From the cell containing the given text, extract its center point as (x, y) coordinate. 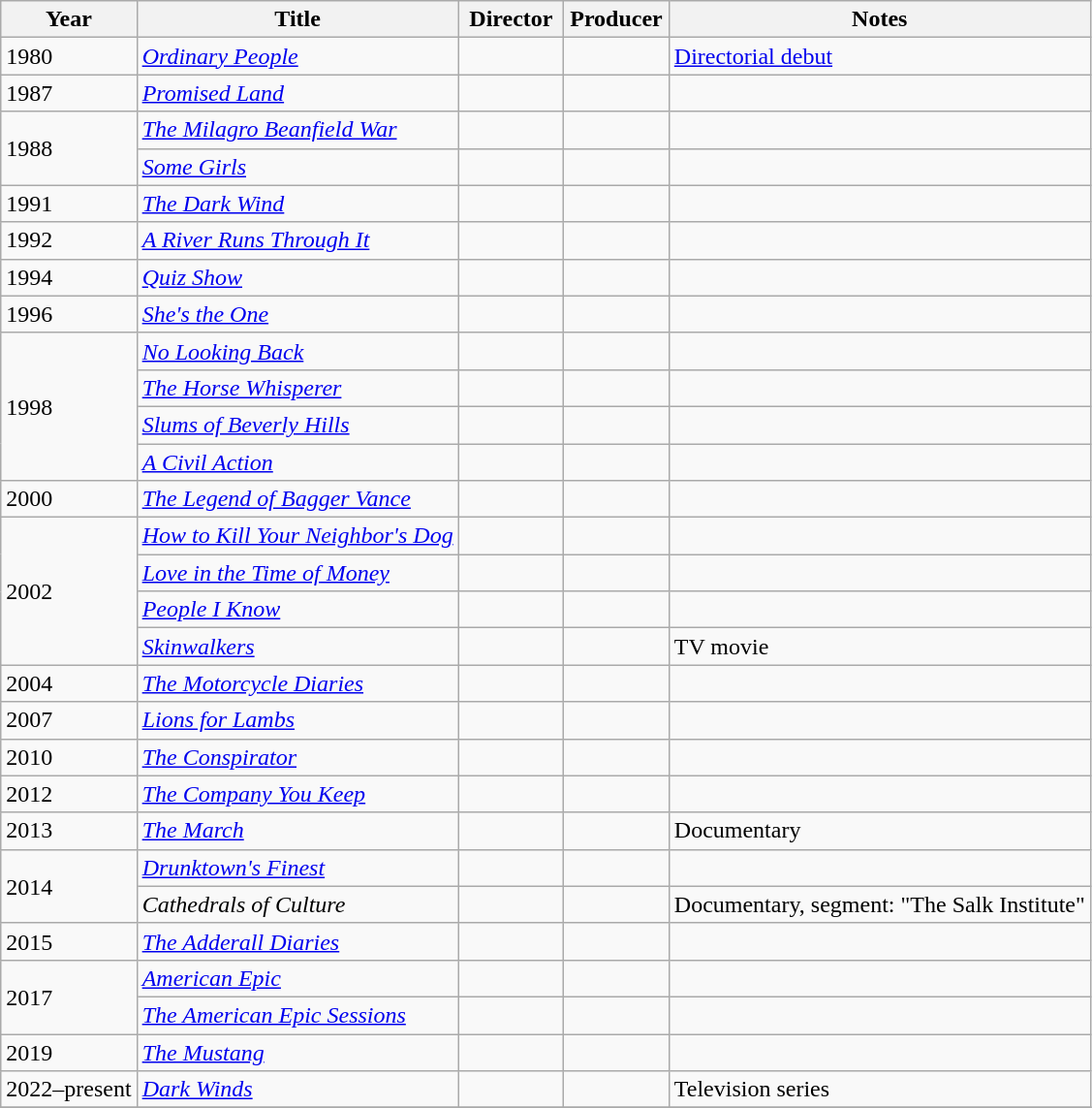
Year (69, 19)
Documentary (880, 831)
A River Runs Through It (297, 240)
Producer (616, 19)
The Legend of Bagger Vance (297, 499)
Directorial debut (880, 56)
TV movie (880, 647)
1987 (69, 93)
2002 (69, 591)
Slums of Beverly Hills (297, 425)
She's the One (297, 314)
2004 (69, 683)
People I Know (297, 610)
2007 (69, 720)
The Conspirator (297, 757)
The Adderall Diaries (297, 941)
Some Girls (297, 167)
The Dark Wind (297, 204)
1991 (69, 204)
Dark Winds (297, 1090)
2017 (69, 997)
American Epic (297, 978)
1988 (69, 148)
Lions for Lambs (297, 720)
2015 (69, 941)
The Company You Keep (297, 794)
2010 (69, 757)
2014 (69, 886)
1996 (69, 314)
Ordinary People (297, 56)
2022–present (69, 1090)
1980 (69, 56)
No Looking Back (297, 351)
Documentary, segment: "The Salk Institute" (880, 904)
The Motorcycle Diaries (297, 683)
Director (512, 19)
The American Epic Sessions (297, 1015)
Skinwalkers (297, 647)
1998 (69, 406)
Drunktown's Finest (297, 868)
The March (297, 831)
Love in the Time of Money (297, 573)
1992 (69, 240)
Quiz Show (297, 277)
The Mustang (297, 1052)
Television series (880, 1090)
The Milagro Beanfield War (297, 130)
2000 (69, 499)
Title (297, 19)
1994 (69, 277)
The Horse Whisperer (297, 388)
A Civil Action (297, 462)
How to Kill Your Neighbor's Dog (297, 536)
2012 (69, 794)
Promised Land (297, 93)
Notes (880, 19)
2013 (69, 831)
2019 (69, 1052)
Cathedrals of Culture (297, 904)
